Detect which cell encompasses the target text, then output its (x, y) center coordinate. 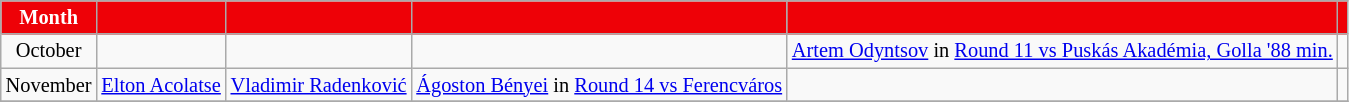
Artem Odyntsov in Round 11 vs Puskás Akadémia, Golla '88 min. (1062, 51)
Vladimir Radenković (319, 85)
Elton Acolatse (160, 85)
Ágoston Bényei in Round 14 vs Ferencváros (599, 85)
October (49, 51)
November (49, 85)
Month (49, 17)
